Return (x, y) of the center of cell containing provided text 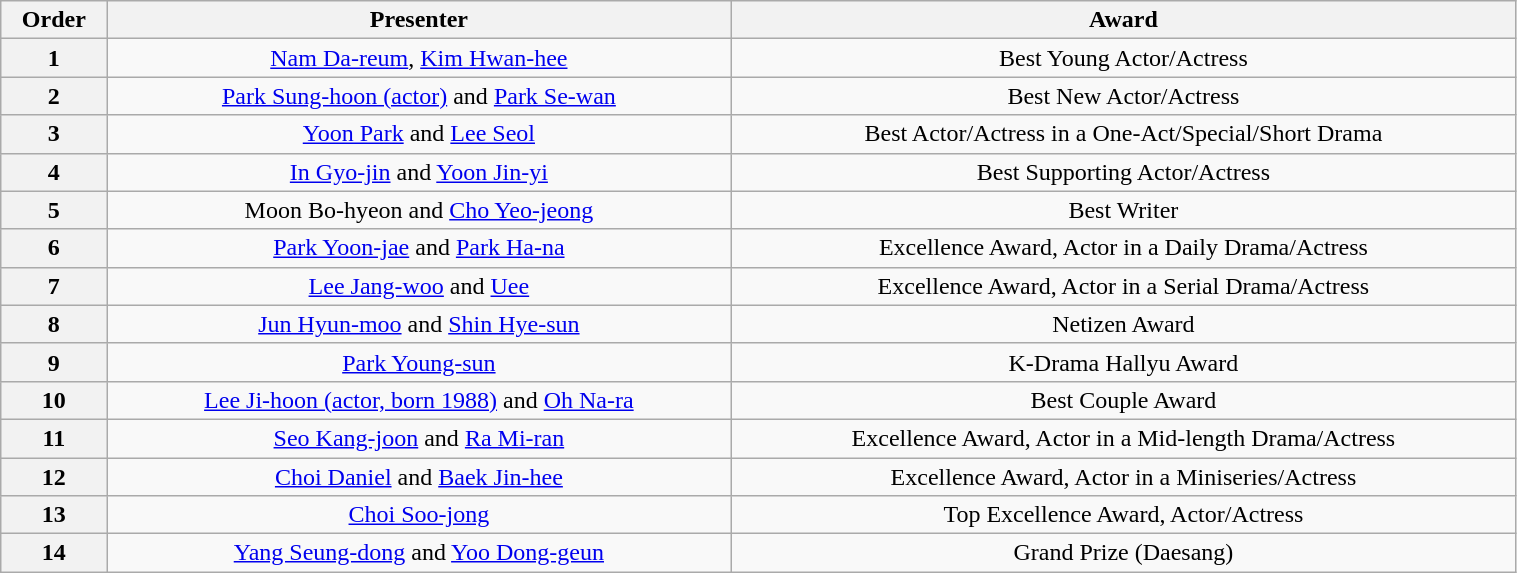
2 (54, 96)
13 (54, 515)
Top Excellence Award, Actor/Actress (1124, 515)
Excellence Award, Actor in a Serial Drama/Actress (1124, 286)
Best New Actor/Actress (1124, 96)
Lee Jang-woo and Uee (419, 286)
Lee Ji-hoon (actor, born 1988) and Oh Na-ra (419, 400)
10 (54, 400)
12 (54, 477)
6 (54, 248)
9 (54, 362)
In Gyo-jin and Yoon Jin-yi (419, 172)
K-Drama Hallyu Award (1124, 362)
Nam Da-reum, Kim Hwan-hee (419, 58)
Choi Soo-jong (419, 515)
Excellence Award, Actor in a Daily Drama/Actress (1124, 248)
Jun Hyun-moo and Shin Hye-sun (419, 324)
Netizen Award (1124, 324)
Order (54, 20)
5 (54, 210)
Excellence Award, Actor in a Miniseries/Actress (1124, 477)
3 (54, 134)
14 (54, 553)
7 (54, 286)
Best Young Actor/Actress (1124, 58)
Best Writer (1124, 210)
Park Sung-hoon (actor) and Park Se-wan (419, 96)
Grand Prize (Daesang) (1124, 553)
Choi Daniel and Baek Jin-hee (419, 477)
Moon Bo-hyeon and Cho Yeo-jeong (419, 210)
Award (1124, 20)
Presenter (419, 20)
Park Young-sun (419, 362)
Park Yoon-jae and Park Ha-na (419, 248)
Excellence Award, Actor in a Mid-length Drama/Actress (1124, 438)
Yoon Park and Lee Seol (419, 134)
11 (54, 438)
8 (54, 324)
Best Supporting Actor/Actress (1124, 172)
Seo Kang-joon and Ra Mi-ran (419, 438)
1 (54, 58)
Best Actor/Actress in a One-Act/Special/Short Drama (1124, 134)
4 (54, 172)
Yang Seung-dong and Yoo Dong-geun (419, 553)
Best Couple Award (1124, 400)
